Return the (x, y) coordinate for the center point of the cell that contains the specified text.  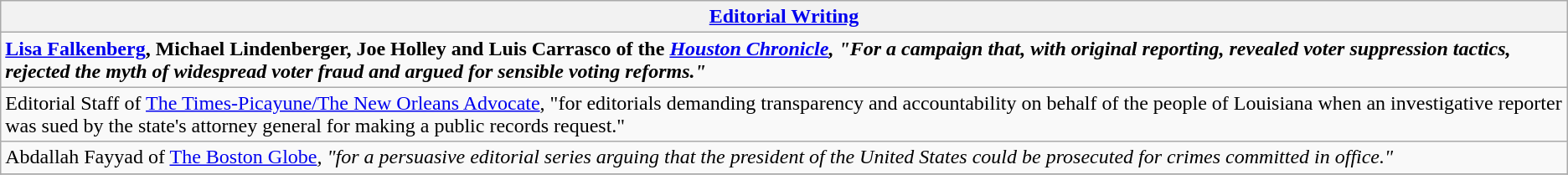
Editorial Writing (784, 17)
